Identify which cell holds the provided text, then report its [x, y] central coordinate. 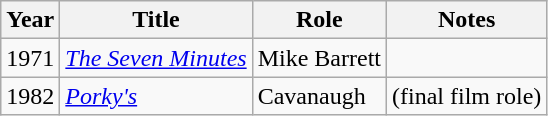
Mike Barrett [319, 58]
Cavanaugh [319, 96]
Notes [467, 20]
Title [156, 20]
Role [319, 20]
1982 [30, 96]
Year [30, 20]
The Seven Minutes [156, 58]
Porky's [156, 96]
1971 [30, 58]
(final film role) [467, 96]
